Identify which cell holds the provided text, then report its [x, y] central coordinate. 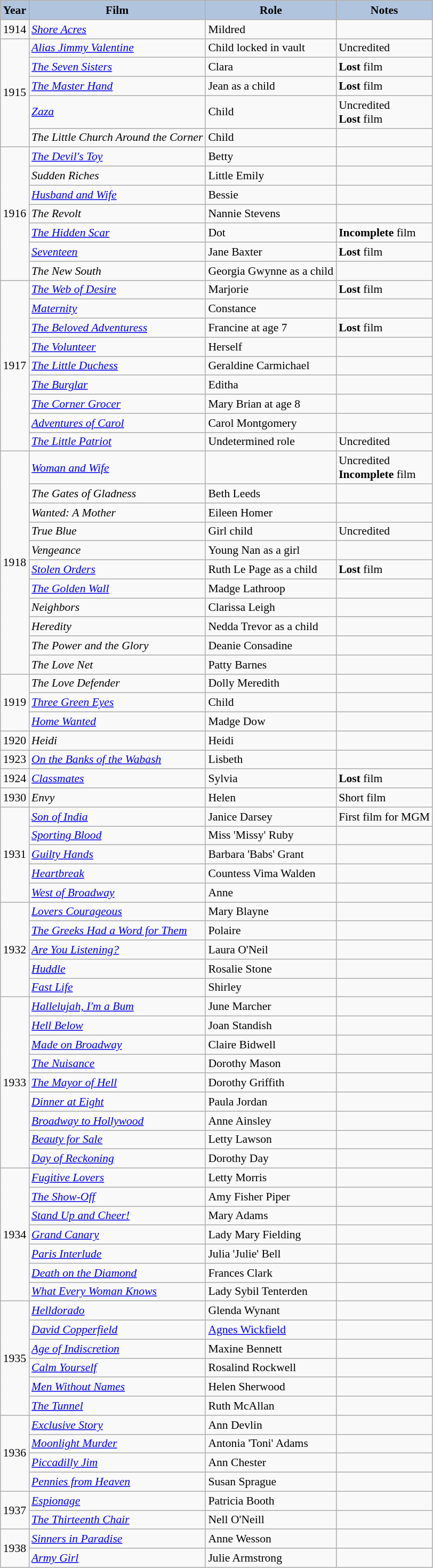
1934 [15, 1235]
David Copperfield [117, 1330]
Letty Lawson [271, 1140]
Lovers Courageous [117, 912]
Sylvia [271, 779]
Uncredited Incomplete film [384, 467]
Hell Below [117, 1026]
The Mayor of Hell [117, 1083]
The Devil's Toy [117, 157]
Are You Listening? [117, 950]
Dorothy Griffith [271, 1083]
Pennies from Heaven [117, 1482]
Sudden Riches [117, 176]
Julia 'Julie' Bell [271, 1254]
Age of Indiscretion [117, 1349]
The Love Defender [117, 683]
Heredity [117, 627]
Ann Devlin [271, 1425]
Dorothy Mason [271, 1064]
Day of Reckoning [117, 1159]
Madge Dow [271, 722]
Maxine Bennett [271, 1349]
Helen [271, 798]
Broadway to Hollywood [117, 1121]
Men Without Names [117, 1387]
Adventures of Carol [117, 423]
Jane Baxter [271, 252]
Amy Fisher Piper [271, 1197]
The Nuisance [117, 1064]
Janice Darsey [271, 817]
Wanted: A Mother [117, 513]
1932 [15, 950]
Betty [271, 157]
June Marcher [271, 1007]
Stand Up and Cheer! [117, 1216]
The Master Hand [117, 86]
Seventeen [117, 252]
Nell O'Neill [271, 1520]
1914 [15, 29]
Zaza [117, 112]
The Golden Wall [117, 588]
Deanie Consadine [271, 646]
Three Green Eyes [117, 703]
Dinner at Eight [117, 1102]
The Beloved Adventuress [117, 328]
Lady Sybil Tenterden [271, 1292]
Ruth McAllan [271, 1406]
Paula Jordan [271, 1102]
Alias Jimmy Valentine [117, 48]
1917 [15, 366]
The Volunteer [117, 347]
Hallelujah, I'm a Bum [117, 1007]
Shore Acres [117, 29]
Laura O'Neil [271, 950]
Exclusive Story [117, 1425]
1930 [15, 798]
1924 [15, 779]
Polaire [271, 931]
Rosalie Stone [271, 969]
Year [15, 10]
Made on Broadway [117, 1045]
Helldorado [117, 1311]
Herself [271, 347]
The Little Duchess [117, 366]
Army Girl [117, 1558]
1918 [15, 562]
Envy [117, 798]
The Hidden Scar [117, 233]
The Show-Off [117, 1197]
Miss 'Missy' Ruby [271, 835]
The Little Patriot [117, 442]
1936 [15, 1453]
Woman and Wife [117, 467]
Glenda Wynant [271, 1311]
Clarissa Leigh [271, 608]
Geraldine Carmichael [271, 366]
Stolen Orders [117, 570]
Agnes Wickfield [271, 1330]
The Revolt [117, 214]
Countess Vima Walden [271, 874]
Frances Clark [271, 1273]
Helen Sherwood [271, 1387]
Girl child [271, 531]
West of Broadway [117, 893]
1919 [15, 702]
1931 [15, 855]
Huddle [117, 969]
Nedda Trevor as a child [271, 627]
Madge Lathroop [271, 588]
Dot [271, 233]
Uncredited Lost film [384, 112]
Lady Mary Fielding [271, 1235]
Neighbors [117, 608]
Mary Brian at age 8 [271, 404]
Moonlight Murder [117, 1444]
Shirley [271, 988]
Young Nan as a girl [271, 551]
1935 [15, 1358]
Mary Blayne [271, 912]
Mildred [271, 29]
Ann Chester [271, 1463]
Dolly Meredith [271, 683]
The Web of Desire [117, 290]
Vengeance [117, 551]
Child locked in vault [271, 48]
Susan Sprague [271, 1482]
Patricia Booth [271, 1501]
Antonia 'Toni' Adams [271, 1444]
Film [117, 10]
Role [271, 10]
The New South [117, 271]
Bessie [271, 195]
The Tunnel [117, 1406]
Home Wanted [117, 722]
Barbara 'Babs' Grant [271, 855]
Julie Armstrong [271, 1558]
Jean as a child [271, 86]
What Every Woman Knows [117, 1292]
Ruth Le Page as a child [271, 570]
Piccadilly Jim [117, 1463]
The Little Church Around the Corner [117, 138]
Francine at age 7 [271, 328]
Heartbreak [117, 874]
Beauty for Sale [117, 1140]
True Blue [117, 531]
Anne Ainsley [271, 1121]
The Love Net [117, 665]
1915 [15, 93]
Paris Interlude [117, 1254]
Son of India [117, 817]
Short film [384, 798]
Nannie Stevens [271, 214]
Classmates [117, 779]
Carol Montgomery [271, 423]
The Corner Grocer [117, 404]
The Gates of Gladness [117, 494]
Beth Leeds [271, 494]
1933 [15, 1083]
Undetermined role [271, 442]
Fugitive Lovers [117, 1178]
On the Banks of the Wabash [117, 760]
Death on the Diamond [117, 1273]
Calm Yourself [117, 1368]
Constance [271, 309]
Dorothy Day [271, 1159]
Marjorie [271, 290]
Husband and Wife [117, 195]
1923 [15, 760]
Patty Barnes [271, 665]
The Greeks Had a Word for Them [117, 931]
Rosalind Rockwell [271, 1368]
1916 [15, 213]
Notes [384, 10]
Fast Life [117, 988]
Eileen Homer [271, 513]
Lisbeth [271, 760]
1938 [15, 1548]
Little Emily [271, 176]
The Seven Sisters [117, 67]
1920 [15, 741]
Sinners in Paradise [117, 1539]
The Thirteenth Chair [117, 1520]
1937 [15, 1510]
Guilty Hands [117, 855]
Anne [271, 893]
Espionage [117, 1501]
Anne Wesson [271, 1539]
Sporting Blood [117, 835]
Claire Bidwell [271, 1045]
Incomplete film [384, 233]
Grand Canary [117, 1235]
Clara [271, 67]
The Power and the Glory [117, 646]
Georgia Gwynne as a child [271, 271]
First film for MGM [384, 817]
Joan Standish [271, 1026]
Letty Morris [271, 1178]
Mary Adams [271, 1216]
The Burglar [117, 385]
Editha [271, 385]
Maternity [117, 309]
